Provide the [x, y] coordinate of the cell's center where the given text is located.  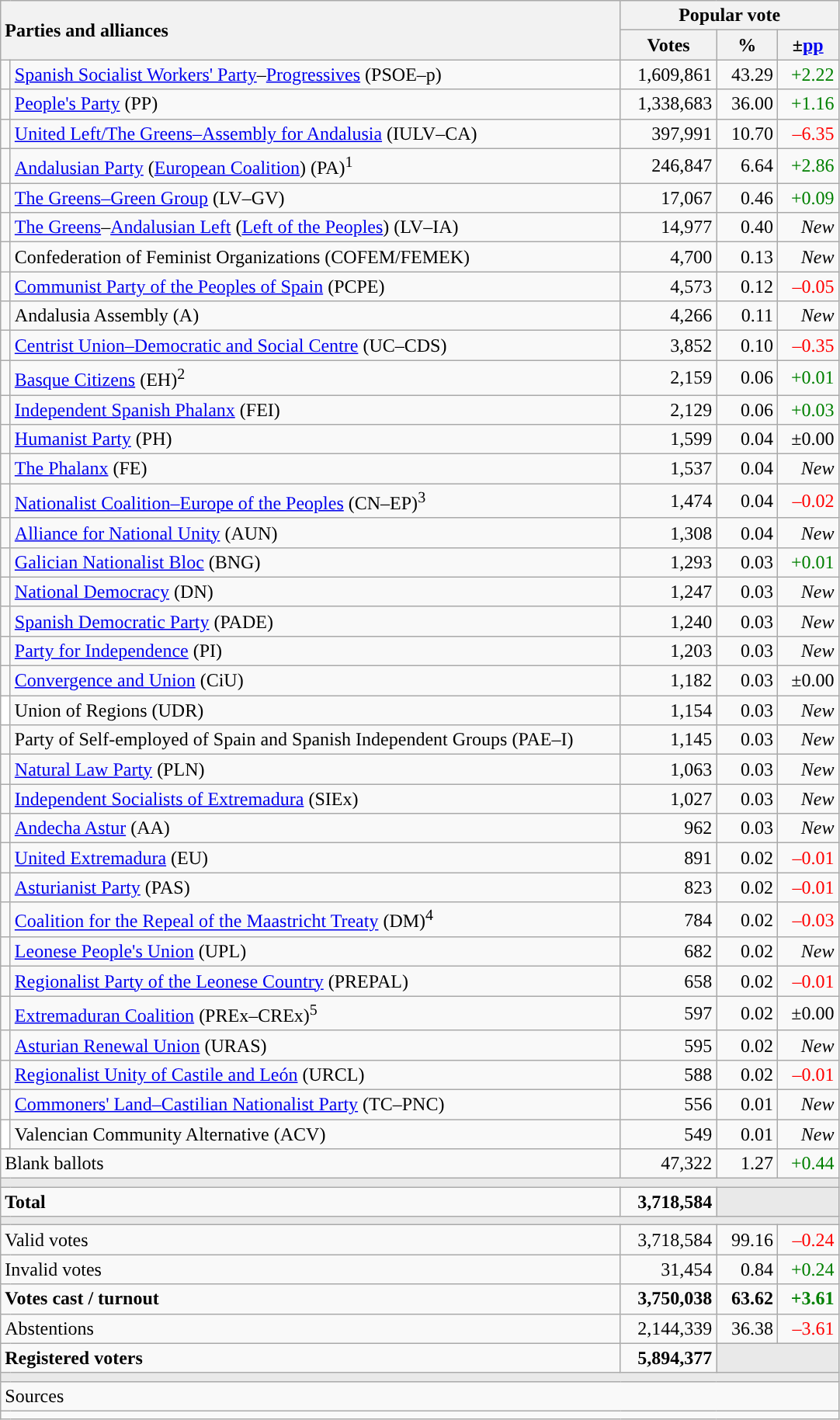
784 [668, 919]
1,203 [668, 651]
National Democracy (DN) [315, 592]
1,599 [668, 439]
Independent Socialists of Extremadura (SIEx) [315, 799]
Spanish Democratic Party (PADE) [315, 621]
Asturianist Party (PAS) [315, 887]
Votes [668, 45]
Valid votes [311, 1240]
Blank ballots [311, 1164]
Valencian Community Alternative (ACV) [315, 1134]
891 [668, 858]
4,573 [668, 286]
United Left/The Greens–Assembly for Andalusia (IULV–CA) [315, 134]
14,977 [668, 227]
Abstentions [311, 1328]
+2.22 [807, 75]
Votes cast / turnout [311, 1299]
Confederation of Feminist Organizations (COFEM/FEMEK) [315, 257]
0.40 [747, 227]
31,454 [668, 1269]
Sources [419, 1396]
36.00 [747, 104]
+2.86 [807, 166]
Invalid votes [311, 1269]
The Greens–Green Group (LV–GV) [315, 198]
1,247 [668, 592]
0.84 [747, 1269]
4,266 [668, 316]
63.62 [747, 1299]
–0.02 [807, 502]
United Extremadura (EU) [315, 858]
823 [668, 887]
Popular vote [730, 16]
0.46 [747, 198]
1,338,683 [668, 104]
4,700 [668, 257]
682 [668, 952]
±pp [807, 45]
Humanist Party (PH) [315, 439]
Centrist Union–Democratic and Social Centre (UC–CDS) [315, 345]
1.27 [747, 1164]
The Greens–Andalusian Left (Left of the Peoples) (LV–IA) [315, 227]
397,991 [668, 134]
1,240 [668, 621]
Andalusia Assembly (A) [315, 316]
Spanish Socialist Workers' Party–Progressives (PSOE–p) [315, 75]
Commoners' Land–Castilian Nationalist Party (TC–PNC) [315, 1104]
–0.05 [807, 286]
Asturian Renewal Union (URAS) [315, 1045]
+0.24 [807, 1269]
1,537 [668, 469]
0.11 [747, 316]
Regionalist Party of the Leonese Country (PREPAL) [315, 981]
5,894,377 [668, 1358]
1,154 [668, 710]
–0.03 [807, 919]
1,609,861 [668, 75]
Convergence and Union (CiU) [315, 681]
Andalusian Party (European Coalition) (PA)1 [315, 166]
+0.03 [807, 410]
Independent Spanish Phalanx (FEI) [315, 410]
43.29 [747, 75]
Coalition for the Repeal of the Maastricht Treaty (DM)4 [315, 919]
Communist Party of the Peoples of Spain (PCPE) [315, 286]
Parties and alliances [311, 30]
1,063 [668, 769]
–0.24 [807, 1240]
36.38 [747, 1328]
0.10 [747, 345]
Alliance for National Unity (AUN) [315, 533]
1,027 [668, 799]
+0.44 [807, 1164]
+1.16 [807, 104]
10.70 [747, 134]
The Phalanx (FE) [315, 469]
597 [668, 1014]
17,067 [668, 198]
0.13 [747, 257]
People's Party (PP) [315, 104]
2,129 [668, 410]
99.16 [747, 1240]
Regionalist Unity of Castile and León (URCL) [315, 1075]
Registered voters [311, 1358]
+0.09 [807, 198]
6.64 [747, 166]
0.12 [747, 286]
Total [311, 1202]
Party for Independence (PI) [315, 651]
556 [668, 1104]
47,322 [668, 1164]
–0.35 [807, 345]
Nationalist Coalition–Europe of the Peoples (CN–EP)3 [315, 502]
1,293 [668, 562]
–6.35 [807, 134]
246,847 [668, 166]
3,750,038 [668, 1299]
1,182 [668, 681]
Andecha Astur (AA) [315, 828]
2,144,339 [668, 1328]
549 [668, 1134]
% [747, 45]
+3.61 [807, 1299]
962 [668, 828]
3,852 [668, 345]
Galician Nationalist Bloc (BNG) [315, 562]
Natural Law Party (PLN) [315, 769]
Leonese People's Union (UPL) [315, 952]
588 [668, 1075]
Extremaduran Coalition (PREx–CREx)5 [315, 1014]
Union of Regions (UDR) [315, 710]
1,474 [668, 502]
595 [668, 1045]
658 [668, 981]
1,145 [668, 740]
2,159 [668, 377]
–3.61 [807, 1328]
Party of Self-employed of Spain and Spanish Independent Groups (PAE–I) [315, 740]
1,308 [668, 533]
Basque Citizens (EH)2 [315, 377]
